From the cell containing the given text, extract its center point as (x, y) coordinate. 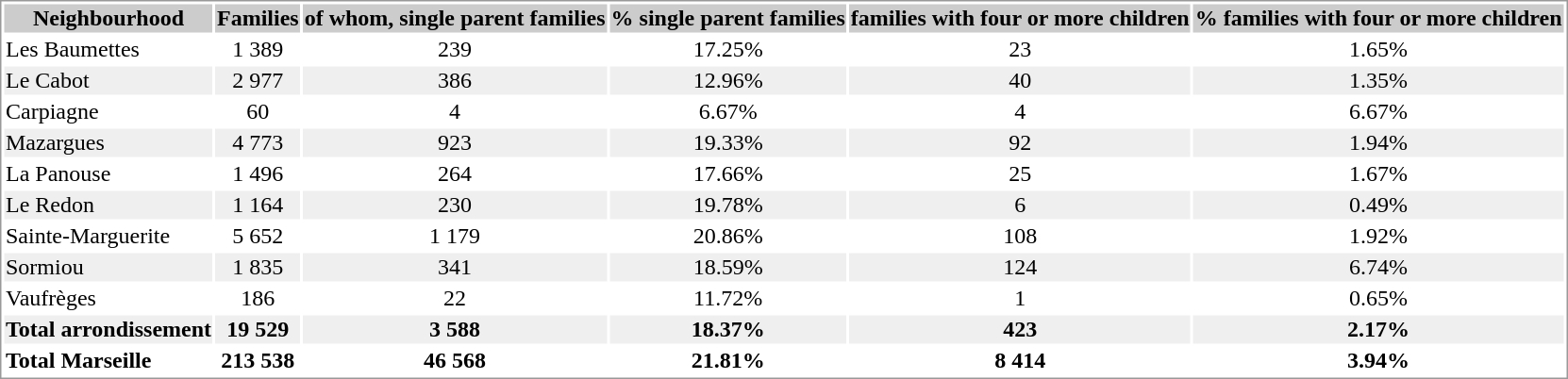
3.94% (1378, 361)
8 414 (1020, 361)
17.66% (728, 174)
5 652 (259, 237)
% single parent families (728, 18)
40 (1020, 80)
230 (455, 205)
23 (1020, 50)
92 (1020, 142)
2.17% (1378, 329)
4 773 (259, 142)
Families (259, 18)
19.33% (728, 142)
239 (455, 50)
124 (1020, 267)
386 (455, 80)
Le Cabot (108, 80)
21.81% (728, 361)
264 (455, 174)
Le Redon (108, 205)
25 (1020, 174)
La Panouse (108, 174)
1.65% (1378, 50)
19 529 (259, 329)
923 (455, 142)
Carpiagne (108, 112)
Total Marseille (108, 361)
60 (259, 112)
1.94% (1378, 142)
20.86% (728, 237)
0.65% (1378, 299)
1.35% (1378, 80)
17.25% (728, 50)
Mazargues (108, 142)
46 568 (455, 361)
22 (455, 299)
1 389 (259, 50)
1 164 (259, 205)
Vaufrèges (108, 299)
2 977 (259, 80)
Total arrondissement (108, 329)
12.96% (728, 80)
18.59% (728, 267)
108 (1020, 237)
Sormiou (108, 267)
19.78% (728, 205)
0.49% (1378, 205)
6 (1020, 205)
213 538 (259, 361)
6.74% (1378, 267)
11.72% (728, 299)
of whom, single parent families (455, 18)
186 (259, 299)
1 496 (259, 174)
1.67% (1378, 174)
% families with four or more children (1378, 18)
1 835 (259, 267)
341 (455, 267)
18.37% (728, 329)
423 (1020, 329)
1 179 (455, 237)
families with four or more children (1020, 18)
Sainte-Marguerite (108, 237)
Les Baumettes (108, 50)
Neighbourhood (108, 18)
1 (1020, 299)
1.92% (1378, 237)
3 588 (455, 329)
